Return (X, Y) of the center of cell containing provided text 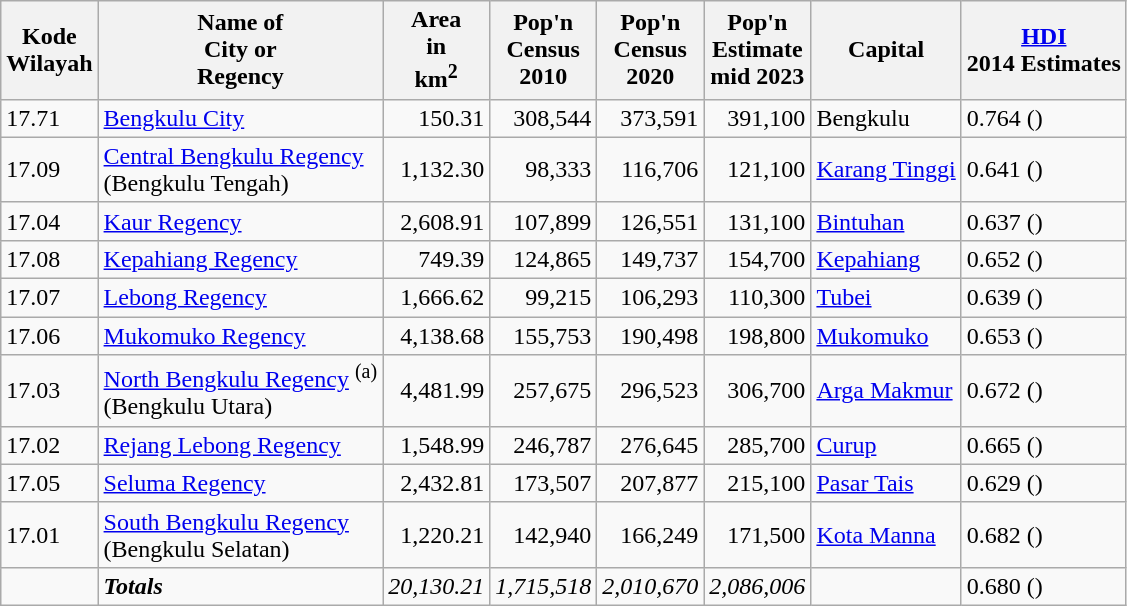
131,100 (758, 221)
306,700 (758, 391)
Lebong Regency (240, 298)
150.31 (436, 118)
17.71 (50, 118)
0.653 () (1044, 336)
17.03 (50, 391)
Seluma Regency (240, 483)
Area inkm2 (436, 50)
Rejang Lebong Regency (240, 445)
110,300 (758, 298)
1,715,518 (544, 586)
246,787 (544, 445)
Kota Manna (886, 534)
Totals (240, 586)
215,100 (758, 483)
4,138.68 (436, 336)
17.01 (50, 534)
126,551 (650, 221)
Central Bengkulu Regency (Bengkulu Tengah) (240, 170)
373,591 (650, 118)
116,706 (650, 170)
98,333 (544, 170)
0.639 () (1044, 298)
Bintuhan (886, 221)
17.09 (50, 170)
20,130.21 (436, 586)
0.764 () (1044, 118)
Capital (886, 50)
2,010,670 (650, 586)
154,700 (758, 259)
276,645 (650, 445)
0.672 () (1044, 391)
Curup (886, 445)
142,940 (544, 534)
Pop'nEstimatemid 2023 (758, 50)
2,432.81 (436, 483)
749.39 (436, 259)
Bengkulu (886, 118)
0.637 () (1044, 221)
17.08 (50, 259)
166,249 (650, 534)
0.665 () (1044, 445)
Mukomuko Regency (240, 336)
Name ofCity orRegency (240, 50)
190,498 (650, 336)
1,132.30 (436, 170)
106,293 (650, 298)
17.02 (50, 445)
99,215 (544, 298)
0.682 () (1044, 534)
17.07 (50, 298)
17.04 (50, 221)
207,877 (650, 483)
121,100 (758, 170)
Pop'nCensus2010 (544, 50)
Arga Makmur (886, 391)
308,544 (544, 118)
2,086,006 (758, 586)
296,523 (650, 391)
1,548.99 (436, 445)
Kaur Regency (240, 221)
149,737 (650, 259)
Pasar Tais (886, 483)
Kepahiang Regency (240, 259)
South Bengkulu Regency (Bengkulu Selatan) (240, 534)
257,675 (544, 391)
17.06 (50, 336)
Bengkulu City (240, 118)
4,481.99 (436, 391)
0.680 () (1044, 586)
124,865 (544, 259)
173,507 (544, 483)
0.629 () (1044, 483)
155,753 (544, 336)
2,608.91 (436, 221)
Mukomuko (886, 336)
Kepahiang (886, 259)
KodeWilayah (50, 50)
1,220.21 (436, 534)
198,800 (758, 336)
Tubei (886, 298)
Pop'nCensus2020 (650, 50)
391,100 (758, 118)
North Bengkulu Regency (a) (Bengkulu Utara) (240, 391)
285,700 (758, 445)
0.641 () (1044, 170)
HDI2014 Estimates (1044, 50)
17.05 (50, 483)
171,500 (758, 534)
107,899 (544, 221)
0.652 () (1044, 259)
Karang Tinggi (886, 170)
1,666.62 (436, 298)
